Capture the cell that displays the provided text and extract its [X, Y] central coordinate. 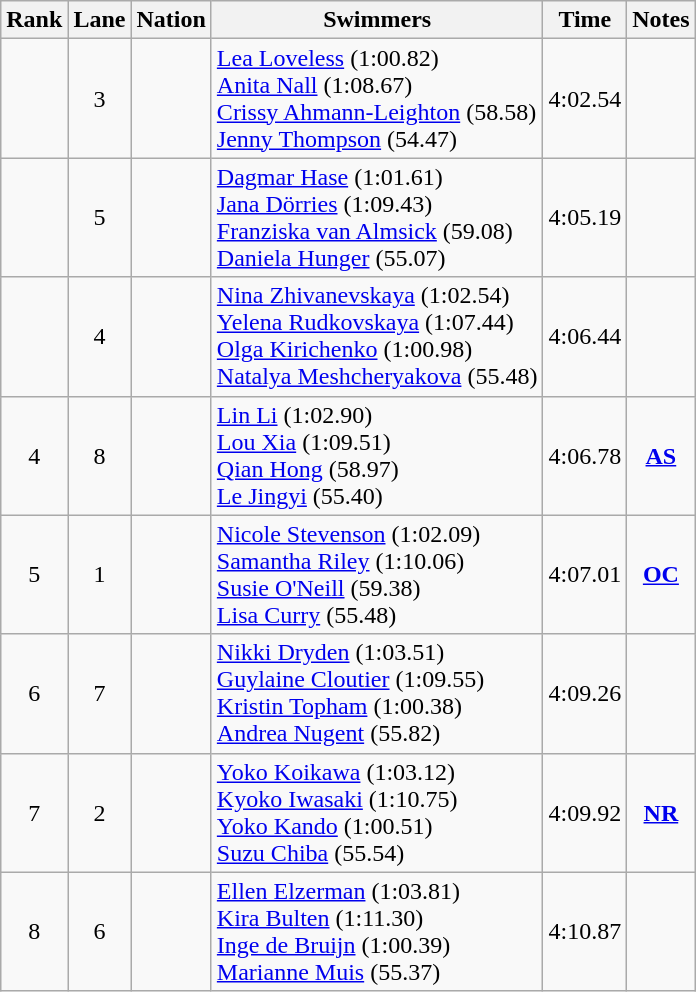
Rank [34, 20]
1 [100, 574]
4:02.54 [585, 98]
Swimmers [377, 20]
4:09.92 [585, 812]
OC [661, 574]
Nikki Dryden (1:03.51)Guylaine Cloutier (1:09.55)Kristin Topham (1:00.38)Andrea Nugent (55.82) [377, 694]
Ellen Elzerman (1:03.81)Kira Bulten (1:11.30)Inge de Bruijn (1:00.39)Marianne Muis (55.37) [377, 932]
Lea Loveless (1:00.82)Anita Nall (1:08.67)Crissy Ahmann-Leighton (58.58)Jenny Thompson (54.47) [377, 98]
4:07.01 [585, 574]
Time [585, 20]
Dagmar Hase (1:01.61)Jana Dörries (1:09.43)Franziska van Almsick (59.08)Daniela Hunger (55.07) [377, 218]
Nation [171, 20]
Yoko Koikawa (1:03.12)Kyoko Iwasaki (1:10.75)Yoko Kando (1:00.51)Suzu Chiba (55.54) [377, 812]
Lane [100, 20]
Lin Li (1:02.90)Lou Xia (1:09.51)Qian Hong (58.97)Le Jingyi (55.40) [377, 456]
4:10.87 [585, 932]
4:05.19 [585, 218]
AS [661, 456]
Notes [661, 20]
NR [661, 812]
4:06.44 [585, 336]
2 [100, 812]
4:09.26 [585, 694]
4:06.78 [585, 456]
3 [100, 98]
Nicole Stevenson (1:02.09)Samantha Riley (1:10.06)Susie O'Neill (59.38)Lisa Curry (55.48) [377, 574]
Nina Zhivanevskaya (1:02.54)Yelena Rudkovskaya (1:07.44)Olga Kirichenko (1:00.98)Natalya Meshcheryakova (55.48) [377, 336]
